Determine the [X, Y] coordinate at the center of the cell enclosing the given text.  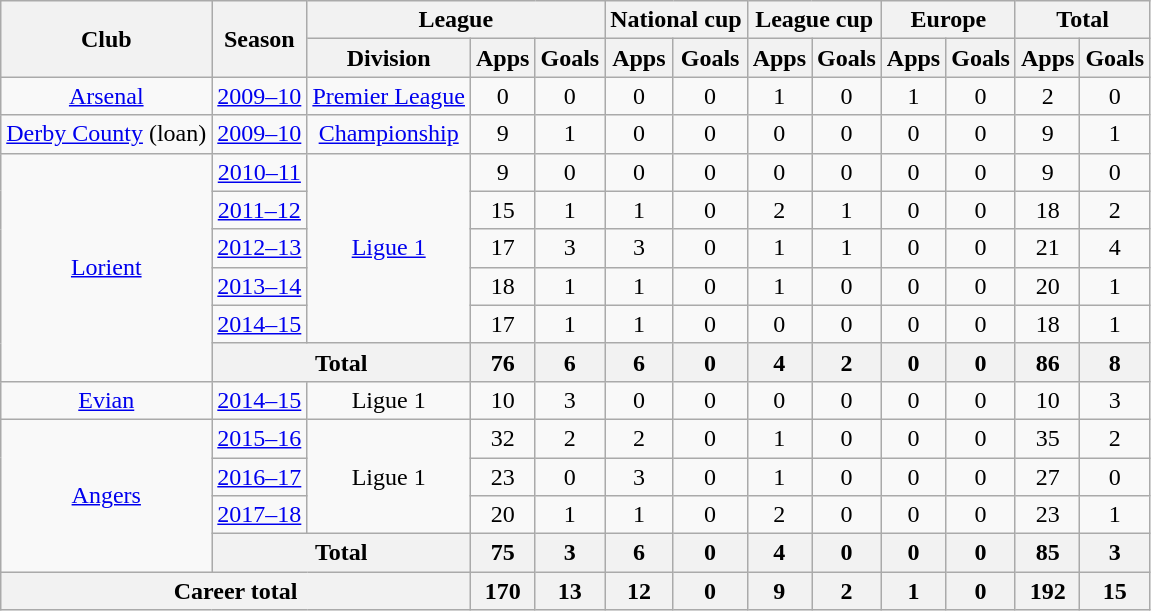
Europe [948, 20]
Premier League [389, 96]
170 [503, 591]
12 [639, 591]
League [456, 20]
2015–16 [260, 438]
Angers [106, 495]
35 [1047, 438]
Division [389, 58]
2011–12 [260, 210]
86 [1047, 362]
Career total [236, 591]
National cup [676, 20]
32 [503, 438]
Championship [389, 134]
Derby County (loan) [106, 134]
2012–13 [260, 248]
2013–14 [260, 286]
76 [503, 362]
Club [106, 39]
192 [1047, 591]
2016–17 [260, 477]
2017–18 [260, 515]
8 [1115, 362]
21 [1047, 248]
75 [503, 553]
27 [1047, 477]
Arsenal [106, 96]
Lorient [106, 267]
2010–11 [260, 172]
85 [1047, 553]
Evian [106, 400]
League cup [814, 20]
Season [260, 39]
13 [570, 591]
